Detect which cell encompasses the target text, then output its [x, y] center coordinate. 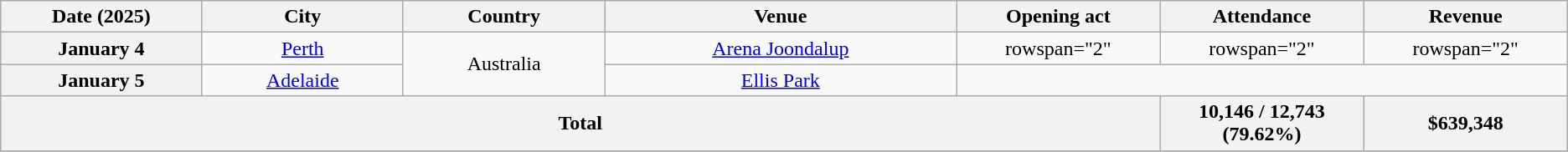
Adelaide [302, 80]
Total [580, 124]
Ellis Park [781, 80]
Perth [302, 48]
Australia [503, 64]
10,146 / 12,743 (79.62%) [1261, 124]
January 5 [101, 80]
Opening act [1059, 17]
Venue [781, 17]
Date (2025) [101, 17]
Attendance [1261, 17]
January 4 [101, 48]
City [302, 17]
Arena Joondalup [781, 48]
$639,348 [1466, 124]
Country [503, 17]
Revenue [1466, 17]
